Capture the cell that displays the provided text and extract its [X, Y] central coordinate. 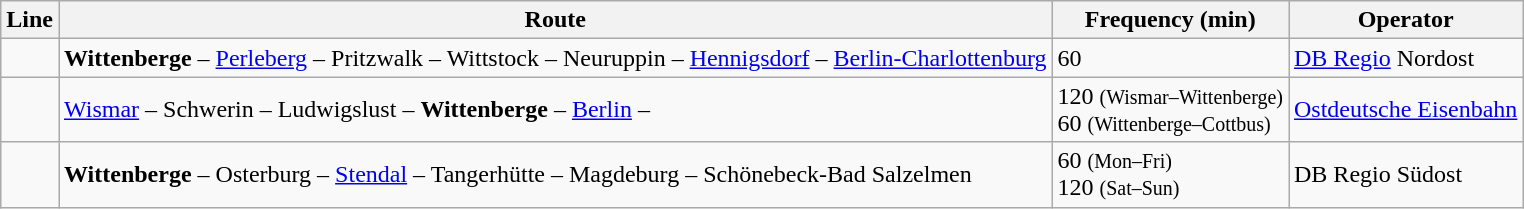
Frequency (min) [1170, 20]
120 (Wismar–Wittenberge)60 (Wittenberge–Cottbus) [1170, 110]
Wittenberge – Osterburg – Stendal – Tangerhütte – Magdeburg – Schönebeck-Bad Salzelmen [554, 174]
60 [1170, 58]
Ostdeutsche Eisenbahn [1405, 110]
Wittenberge – Perleberg – Pritzwalk – Wittstock – Neuruppin – Hennigsdorf – Berlin-Charlottenburg [554, 58]
Wismar – Schwerin – Ludwigslust – Wittenberge – Berlin – [554, 110]
Line [30, 20]
60 (Mon–Fri)120 (Sat–Sun) [1170, 174]
Route [554, 20]
DB Regio Nordost [1405, 58]
DB Regio Südost [1405, 174]
Operator [1405, 20]
